Locate the cell with the specified text and output its [X, Y] center coordinate. 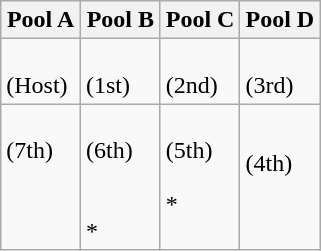
(7th) [41, 177]
Pool B [120, 20]
(3rd) [280, 72]
(Host) [41, 72]
(4th) [280, 177]
(6th) * [120, 177]
(5th) * [200, 177]
Pool D [280, 20]
(2nd) [200, 72]
Pool C [200, 20]
Pool A [41, 20]
(1st) [120, 72]
